Provide the (x, y) coordinate of the cell's center where the given text is located.  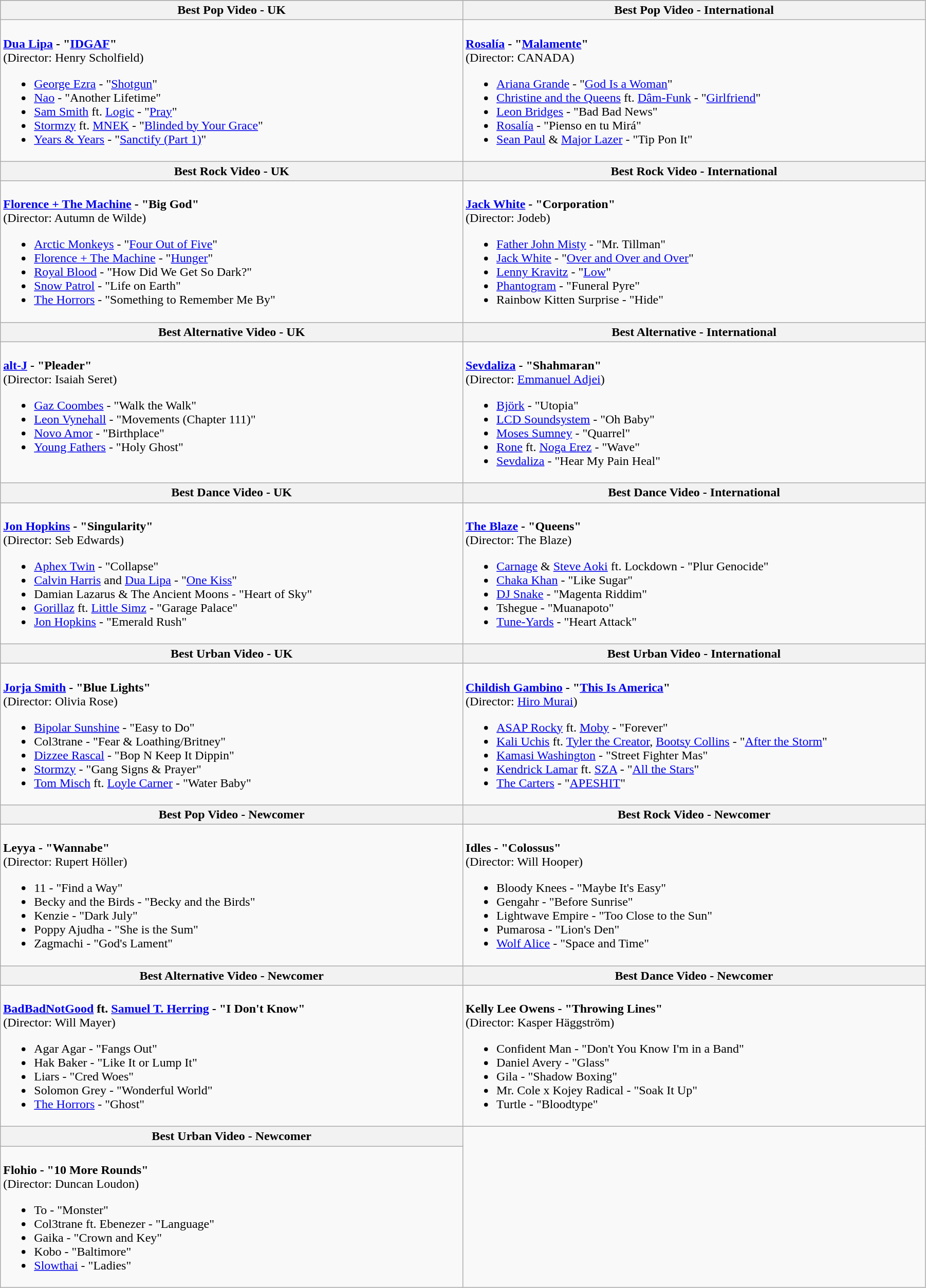
Best Dance Video - UK (232, 493)
Best Pop Video - UK (232, 10)
Best Pop Video - Newcomer (232, 814)
Best Urban Video - Newcomer (232, 1136)
Best Pop Video - International (694, 10)
Best Alternative Video - Newcomer (232, 976)
Best Urban Video - UK (232, 654)
Best Dance Video - International (694, 493)
Best Dance Video - Newcomer (694, 976)
Best Alternative Video - UK (232, 332)
Best Rock Video - International (694, 171)
Best Rock Video - UK (232, 171)
Best Alternative - International (694, 332)
Best Rock Video - Newcomer (694, 814)
Best Urban Video - International (694, 654)
